Search for the cell housing the specified text and yield its [x, y] center coordinate. 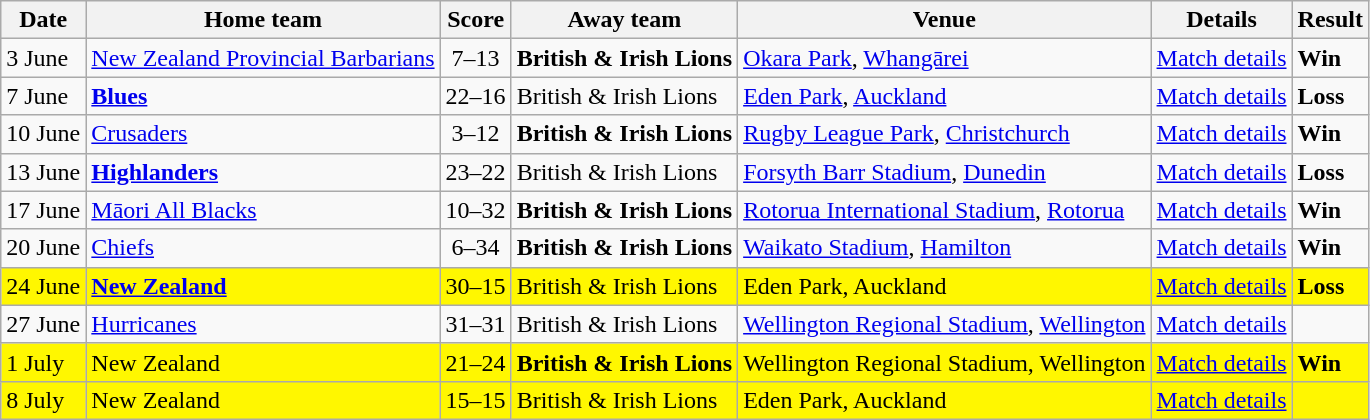
Rugby League Park, Christchurch [944, 134]
New Zealand Provincial Barbarians [263, 58]
21–24 [476, 362]
8 July [44, 400]
27 June [44, 324]
Crusaders [263, 134]
31–31 [476, 324]
Home team [263, 20]
Details [1222, 20]
Result [1330, 20]
23–22 [476, 172]
Waikato Stadium, Hamilton [944, 248]
Rotorua International Stadium, Rotorua [944, 210]
7 June [44, 96]
Blues [263, 96]
3 June [44, 58]
24 June [44, 286]
3–12 [476, 134]
Māori All Blacks [263, 210]
10–32 [476, 210]
Okara Park, Whangārei [944, 58]
Away team [624, 20]
1 July [44, 362]
Forsyth Barr Stadium, Dunedin [944, 172]
20 June [44, 248]
7–13 [476, 58]
Hurricanes [263, 324]
22–16 [476, 96]
13 June [44, 172]
10 June [44, 134]
15–15 [476, 400]
Highlanders [263, 172]
30–15 [476, 286]
Score [476, 20]
17 June [44, 210]
Chiefs [263, 248]
Date [44, 20]
6–34 [476, 248]
Venue [944, 20]
